Provide the [x, y] coordinate of the cell's center where the given text is located.  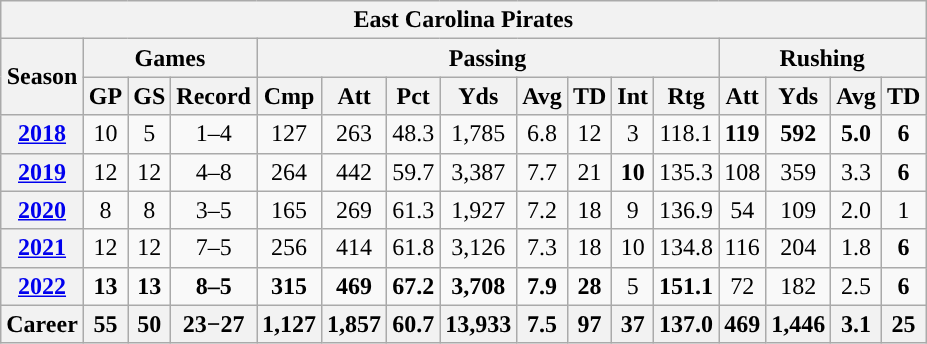
118.1 [686, 134]
1,785 [478, 134]
60.7 [414, 324]
3.1 [856, 324]
Rushing [822, 58]
21 [589, 172]
263 [354, 134]
116 [742, 248]
2019 [42, 172]
37 [633, 324]
414 [354, 248]
3–5 [214, 210]
3,387 [478, 172]
97 [589, 324]
1–4 [214, 134]
2021 [42, 248]
GP [105, 96]
134.8 [686, 248]
1.8 [856, 248]
GS [150, 96]
Career [42, 324]
2018 [42, 134]
61.8 [414, 248]
7–5 [214, 248]
50 [150, 324]
East Carolina Pirates [464, 20]
3,126 [478, 248]
72 [742, 286]
7.3 [542, 248]
Rtg [686, 96]
2020 [42, 210]
7.2 [542, 210]
119 [742, 134]
Passing [487, 58]
55 [105, 324]
3 [633, 134]
2022 [42, 286]
182 [798, 286]
2.0 [856, 210]
137.0 [686, 324]
Record [214, 96]
Games [170, 58]
7.5 [542, 324]
59.7 [414, 172]
592 [798, 134]
61.3 [414, 210]
9 [633, 210]
135.3 [686, 172]
Pct [414, 96]
7.9 [542, 286]
8–5 [214, 286]
1 [903, 210]
Int [633, 96]
7.7 [542, 172]
13,933 [478, 324]
151.1 [686, 286]
3.3 [856, 172]
359 [798, 172]
3,708 [478, 286]
5.0 [856, 134]
127 [288, 134]
67.2 [414, 286]
2.5 [856, 286]
204 [798, 248]
108 [742, 172]
1,127 [288, 324]
442 [354, 172]
Season [42, 77]
23−27 [214, 324]
1,857 [354, 324]
25 [903, 324]
54 [742, 210]
315 [288, 286]
264 [288, 172]
109 [798, 210]
4–8 [214, 172]
256 [288, 248]
6.8 [542, 134]
136.9 [686, 210]
1,446 [798, 324]
Cmp [288, 96]
48.3 [414, 134]
165 [288, 210]
269 [354, 210]
28 [589, 286]
1,927 [478, 210]
